Return [X, Y] of the center of cell containing provided text 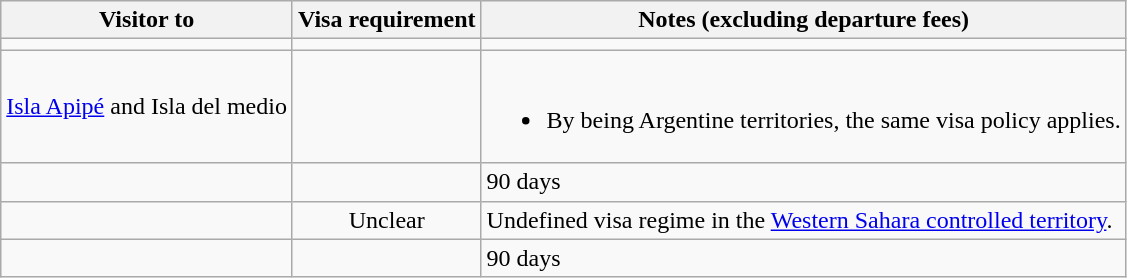
Isla Apipé and Isla del medio [147, 106]
Visa requirement [386, 20]
Undefined visa regime in the Western Sahara controlled territory. [804, 220]
Visitor to [147, 20]
Notes (excluding departure fees) [804, 20]
By being Argentine territories, the same visa policy applies. [804, 106]
Unclear [386, 220]
